Pinpoint the cell where the given text exists, returning its [X, Y] midpoint coordinate. 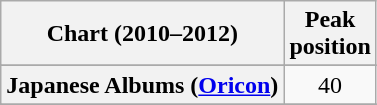
Chart (2010–2012) [142, 34]
40 [330, 85]
Japanese Albums (Oricon) [142, 85]
Peakposition [330, 34]
